Output the [X, Y] coordinate of the center of the cell containing the given text.  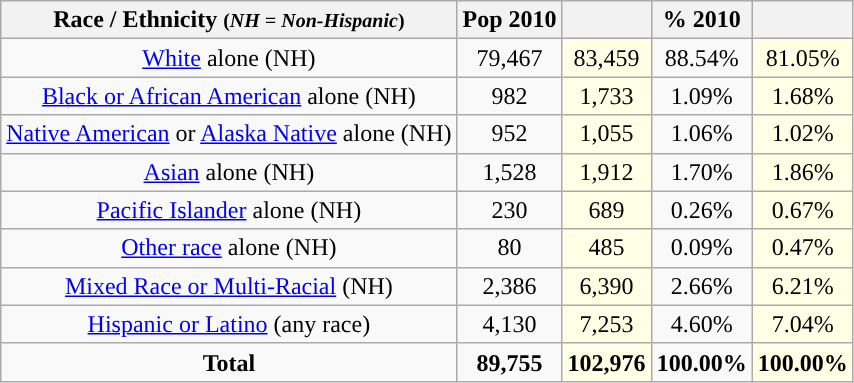
1.02% [802, 134]
Native American or Alaska Native alone (NH) [229, 134]
80 [510, 248]
1.70% [702, 172]
1,733 [606, 96]
79,467 [510, 58]
689 [606, 210]
102,976 [606, 362]
1.09% [702, 96]
1,528 [510, 172]
0.26% [702, 210]
1,055 [606, 134]
Pacific Islander alone (NH) [229, 210]
485 [606, 248]
7.04% [802, 324]
88.54% [702, 58]
1.68% [802, 96]
Total [229, 362]
0.67% [802, 210]
7,253 [606, 324]
% 2010 [702, 20]
White alone (NH) [229, 58]
89,755 [510, 362]
Mixed Race or Multi-Racial (NH) [229, 286]
Asian alone (NH) [229, 172]
982 [510, 96]
2,386 [510, 286]
6.21% [802, 286]
1.06% [702, 134]
6,390 [606, 286]
Black or African American alone (NH) [229, 96]
4,130 [510, 324]
Pop 2010 [510, 20]
0.47% [802, 248]
0.09% [702, 248]
Race / Ethnicity (NH = Non-Hispanic) [229, 20]
81.05% [802, 58]
83,459 [606, 58]
1.86% [802, 172]
4.60% [702, 324]
Other race alone (NH) [229, 248]
952 [510, 134]
Hispanic or Latino (any race) [229, 324]
2.66% [702, 286]
1,912 [606, 172]
230 [510, 210]
